From the cell containing the given text, extract its center point as (X, Y) coordinate. 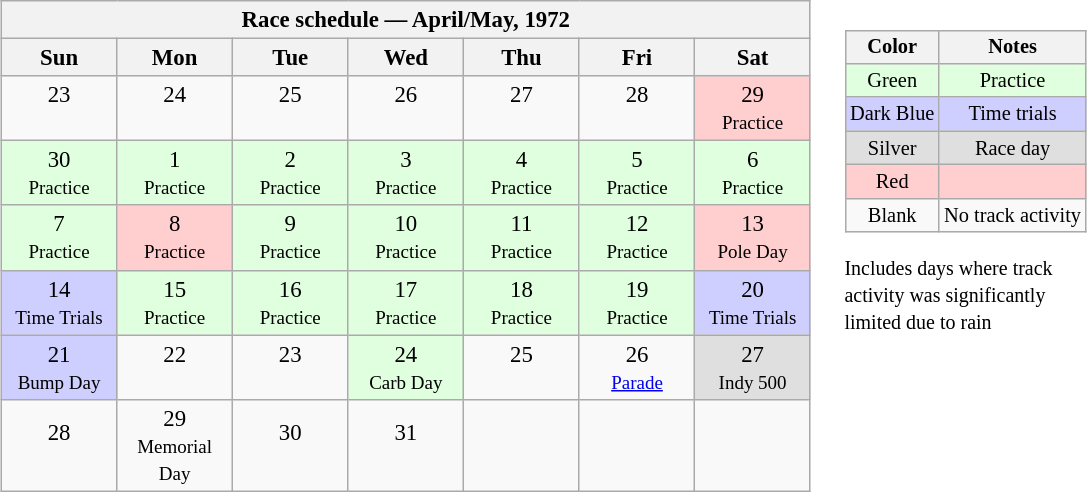
13Pole Day (753, 238)
Tue (290, 58)
20Time Trials (753, 302)
16Practice (290, 302)
8Practice (175, 238)
6Practice (753, 174)
3Practice (406, 174)
Red (892, 182)
Time trials (1012, 114)
Mon (175, 58)
Race day (1012, 148)
17Practice (406, 302)
26 (406, 108)
5Practice (637, 174)
19Practice (637, 302)
29Memorial Day (175, 445)
14Time Trials (59, 302)
Fri (637, 58)
27 (522, 108)
12Practice (637, 238)
26Parade (637, 368)
29Practice (753, 108)
30Practice (59, 174)
31 (406, 445)
15Practice (175, 302)
22 (175, 368)
Wed (406, 58)
Dark Blue (892, 114)
2Practice (290, 174)
Sun (59, 58)
30 (290, 445)
24 (175, 108)
Thu (522, 58)
9Practice (290, 238)
Practice (1012, 81)
Silver (892, 148)
Green (892, 81)
4Practice (522, 174)
Blank (892, 215)
Sat (753, 58)
Notes (1012, 47)
24Carb Day (406, 368)
10Practice (406, 238)
Race schedule — April/May, 1972 (406, 20)
Color (892, 47)
1Practice (175, 174)
27Indy 500 (753, 368)
7Practice (59, 238)
11Practice (522, 238)
No track activity (1012, 215)
21Bump Day (59, 368)
18Practice (522, 302)
